Return (X, Y) of the center of cell containing provided text 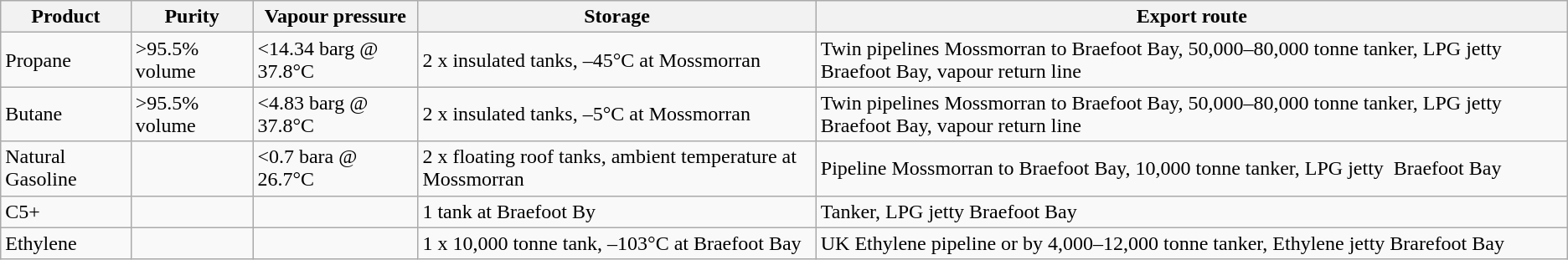
Purity (192, 17)
Natural Gasoline (65, 169)
2 x insulated tanks, –45°C at Mossmorran (616, 60)
<0.7 bara @ 26.7°C (335, 169)
UK Ethylene pipeline or by 4,000–12,000 tonne tanker, Ethylene jetty Brarefoot Bay (1191, 243)
Vapour pressure (335, 17)
Ethylene (65, 243)
C5+ (65, 212)
Tanker, LPG jetty Braefoot Bay (1191, 212)
Propane (65, 60)
Export route (1191, 17)
<4.83 barg @ 37.8°C (335, 114)
1 x 10,000 tonne tank, –103°C at Braefoot Bay (616, 243)
Pipeline Mossmorran to Braefoot Bay, 10,000 tonne tanker, LPG jetty Braefoot Bay (1191, 169)
<14.34 barg @ 37.8°C (335, 60)
2 x insulated tanks, –5°C at Mossmorran (616, 114)
Butane (65, 114)
Storage (616, 17)
1 tank at Braefoot By (616, 212)
Product (65, 17)
2 x floating roof tanks, ambient temperature at Mossmorran (616, 169)
